Identify which cell holds the provided text, then report its [x, y] central coordinate. 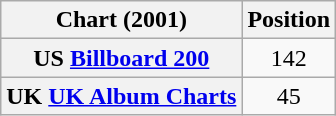
142 [289, 58]
Chart (2001) [122, 20]
UK UK Album Charts [122, 96]
US Billboard 200 [122, 58]
Position [289, 20]
45 [289, 96]
